Determine the (x, y) coordinate at the center of the cell enclosing the given text.  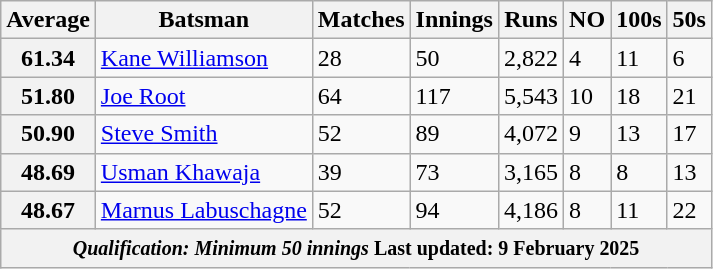
48.67 (48, 210)
51.80 (48, 96)
50s (689, 20)
117 (454, 96)
21 (689, 96)
4,072 (530, 134)
4,186 (530, 210)
4 (588, 58)
2,822 (530, 58)
22 (689, 210)
48.69 (48, 172)
64 (361, 96)
39 (361, 172)
73 (454, 172)
3,165 (530, 172)
Joe Root (204, 96)
50.90 (48, 134)
17 (689, 134)
Kane Williamson (204, 58)
Runs (530, 20)
6 (689, 58)
Matches (361, 20)
Qualification: Minimum 50 innings Last updated: 9 February 2025 (356, 248)
28 (361, 58)
Usman Khawaja (204, 172)
NO (588, 20)
94 (454, 210)
18 (639, 96)
61.34 (48, 58)
5,543 (530, 96)
Innings (454, 20)
Marnus Labuschagne (204, 210)
Average (48, 20)
50 (454, 58)
9 (588, 134)
Batsman (204, 20)
10 (588, 96)
100s (639, 20)
89 (454, 134)
Steve Smith (204, 134)
